Pinpoint the cell where the given text exists, returning its [x, y] midpoint coordinate. 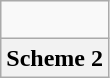
Scheme 2 [55, 58]
